Detect which cell encompasses the target text, then output its [x, y] center coordinate. 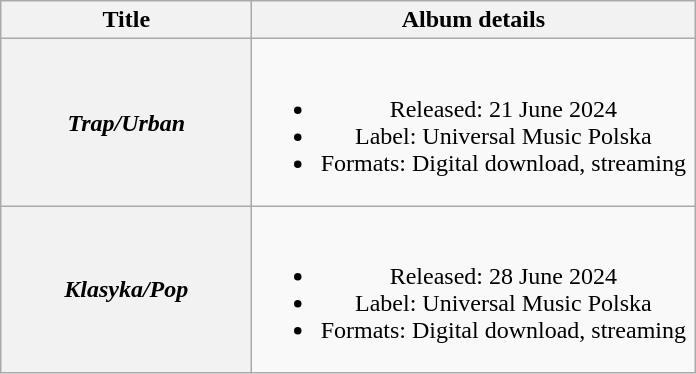
Released: 28 June 2024Label: Universal Music PolskaFormats: Digital download, streaming [474, 290]
Trap/Urban [126, 122]
Album details [474, 20]
Klasyka/Pop [126, 290]
Released: 21 June 2024Label: Universal Music PolskaFormats: Digital download, streaming [474, 122]
Title [126, 20]
